For the text-containing cell, return its midpoint in (X, Y) coordinate format. 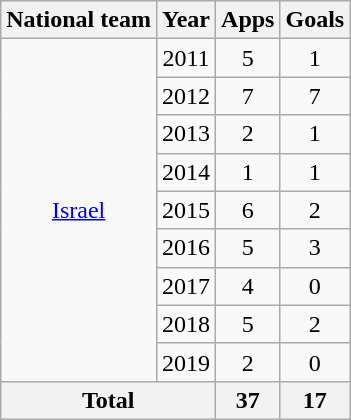
17 (315, 400)
2017 (186, 286)
2011 (186, 58)
3 (315, 248)
2019 (186, 362)
6 (248, 210)
Year (186, 20)
2015 (186, 210)
National team (79, 20)
2012 (186, 96)
Goals (315, 20)
Apps (248, 20)
2018 (186, 324)
2013 (186, 134)
Total (108, 400)
4 (248, 286)
2016 (186, 248)
Israel (79, 210)
37 (248, 400)
2014 (186, 172)
